Output the (X, Y) coordinate of the center of the cell containing the given text.  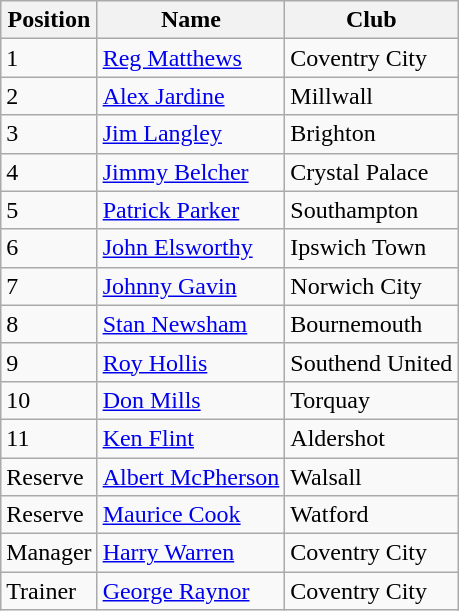
8 (49, 324)
Bournemouth (372, 324)
Southampton (372, 210)
Name (191, 20)
Ipswich Town (372, 248)
Trainer (49, 591)
Aldershot (372, 438)
Millwall (372, 96)
Alex Jardine (191, 96)
5 (49, 210)
6 (49, 248)
1 (49, 58)
Norwich City (372, 286)
9 (49, 362)
Stan Newsham (191, 324)
11 (49, 438)
Watford (372, 515)
Position (49, 20)
Walsall (372, 477)
Ken Flint (191, 438)
Jimmy Belcher (191, 172)
John Elsworthy (191, 248)
Reg Matthews (191, 58)
Patrick Parker (191, 210)
Torquay (372, 400)
7 (49, 286)
3 (49, 134)
Jim Langley (191, 134)
4 (49, 172)
Brighton (372, 134)
Crystal Palace (372, 172)
Club (372, 20)
Johnny Gavin (191, 286)
Manager (49, 553)
Southend United (372, 362)
Harry Warren (191, 553)
Roy Hollis (191, 362)
Don Mills (191, 400)
Maurice Cook (191, 515)
Albert McPherson (191, 477)
George Raynor (191, 591)
10 (49, 400)
2 (49, 96)
